Capture the cell that displays the provided text and extract its [x, y] central coordinate. 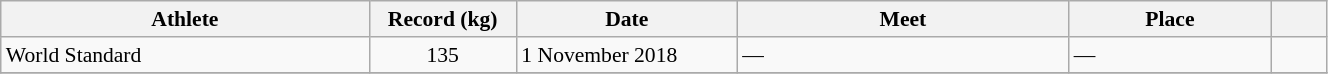
Place [1170, 19]
1 November 2018 [626, 55]
Date [626, 19]
135 [442, 55]
Meet [902, 19]
World Standard [185, 55]
Athlete [185, 19]
Record (kg) [442, 19]
